Output the (X, Y) coordinate of the center of the cell containing the given text.  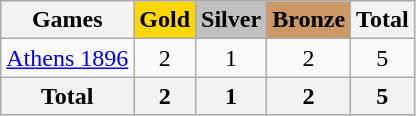
Bronze (309, 20)
Gold (165, 20)
Silver (232, 20)
Athens 1896 (68, 58)
Games (68, 20)
